Output the [x, y] coordinate of the center of the cell containing the given text.  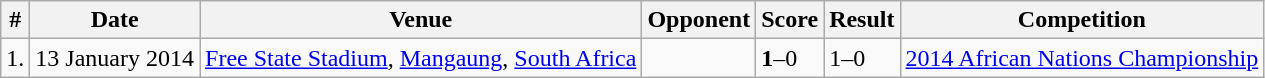
2014 African Nations Championship [1082, 58]
Free State Stadium, Mangaung, South Africa [421, 58]
Score [790, 20]
# [16, 20]
1. [16, 58]
Opponent [699, 20]
Competition [1082, 20]
Date [115, 20]
Result [862, 20]
Venue [421, 20]
13 January 2014 [115, 58]
